Locate the cell with the specified text and output its (x, y) center coordinate. 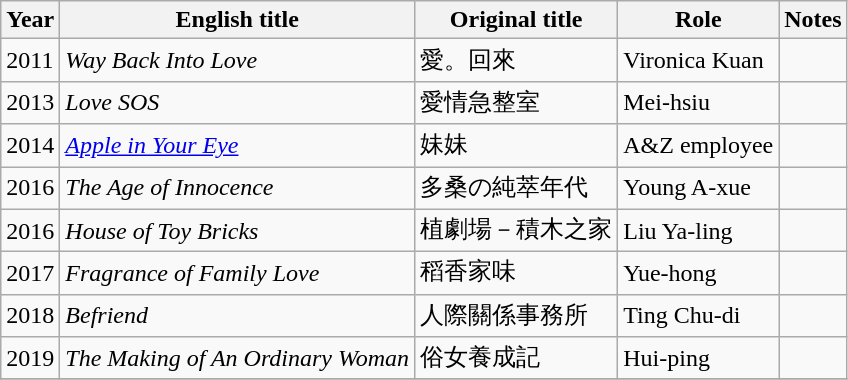
The Age of Innocence (238, 188)
2014 (30, 146)
Role (698, 20)
人際關係事務所 (516, 316)
Yue-hong (698, 274)
Vironica Kuan (698, 60)
Fragrance of Family Love (238, 274)
The Making of An Ordinary Woman (238, 358)
Year (30, 20)
2018 (30, 316)
Befriend (238, 316)
稻香家味 (516, 274)
2017 (30, 274)
多桑の純萃年代 (516, 188)
Liu Ya-ling (698, 230)
Apple in Your Eye (238, 146)
妹妹 (516, 146)
愛。回來 (516, 60)
2019 (30, 358)
A&Z employee (698, 146)
Way Back Into Love (238, 60)
House of Toy Bricks (238, 230)
俗女養成記 (516, 358)
Young A-xue (698, 188)
2013 (30, 102)
English title (238, 20)
Notes (813, 20)
Ting Chu-di (698, 316)
Love SOS (238, 102)
2011 (30, 60)
Hui-ping (698, 358)
植劇場－積木之家 (516, 230)
Mei-hsiu (698, 102)
Original title (516, 20)
愛情急整室 (516, 102)
